Detect which cell encompasses the target text, then output its [x, y] center coordinate. 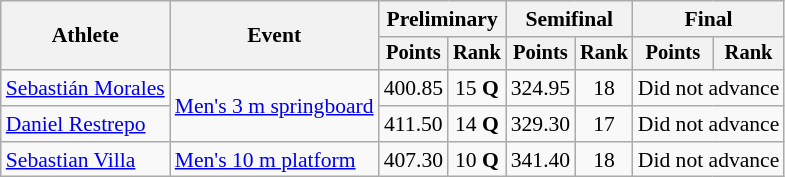
Final [709, 19]
Event [274, 36]
400.85 [414, 88]
Preliminary [442, 19]
Athlete [86, 36]
15 Q [477, 88]
18 [604, 88]
329.30 [540, 124]
Daniel Restrepo [86, 124]
411.50 [414, 124]
Sebastián Morales [86, 88]
17 [604, 124]
14 Q [477, 124]
Semifinal [570, 19]
324.95 [540, 88]
Men's 3 m springboard [274, 106]
